Identify which cell holds the provided text, then report its (X, Y) central coordinate. 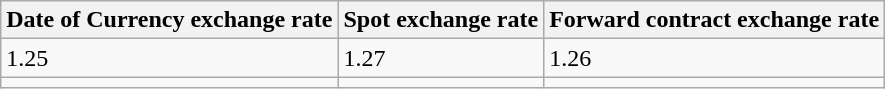
1.25 (170, 58)
1.26 (714, 58)
Date of Currency exchange rate (170, 20)
Spot exchange rate (441, 20)
1.27 (441, 58)
Forward contract exchange rate (714, 20)
